Detect which cell encompasses the target text, then output its [x, y] center coordinate. 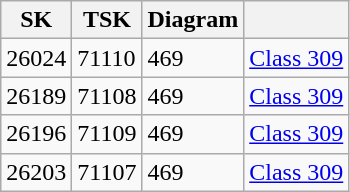
71107 [107, 172]
26203 [36, 172]
26189 [36, 96]
71110 [107, 58]
71109 [107, 134]
26024 [36, 58]
71108 [107, 96]
Diagram [193, 20]
SK [36, 20]
26196 [36, 134]
TSK [107, 20]
